Provide the (X, Y) coordinate of the cell's center where the given text is located.  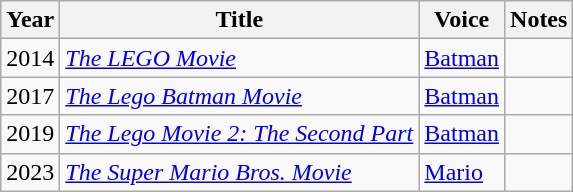
2023 (30, 172)
2014 (30, 58)
Voice (462, 20)
The Lego Movie 2: The Second Part (240, 134)
2017 (30, 96)
The Super Mario Bros. Movie (240, 172)
Mario (462, 172)
2019 (30, 134)
Notes (539, 20)
The Lego Batman Movie (240, 96)
The LEGO Movie (240, 58)
Year (30, 20)
Title (240, 20)
